Identify which cell holds the provided text, then report its [x, y] central coordinate. 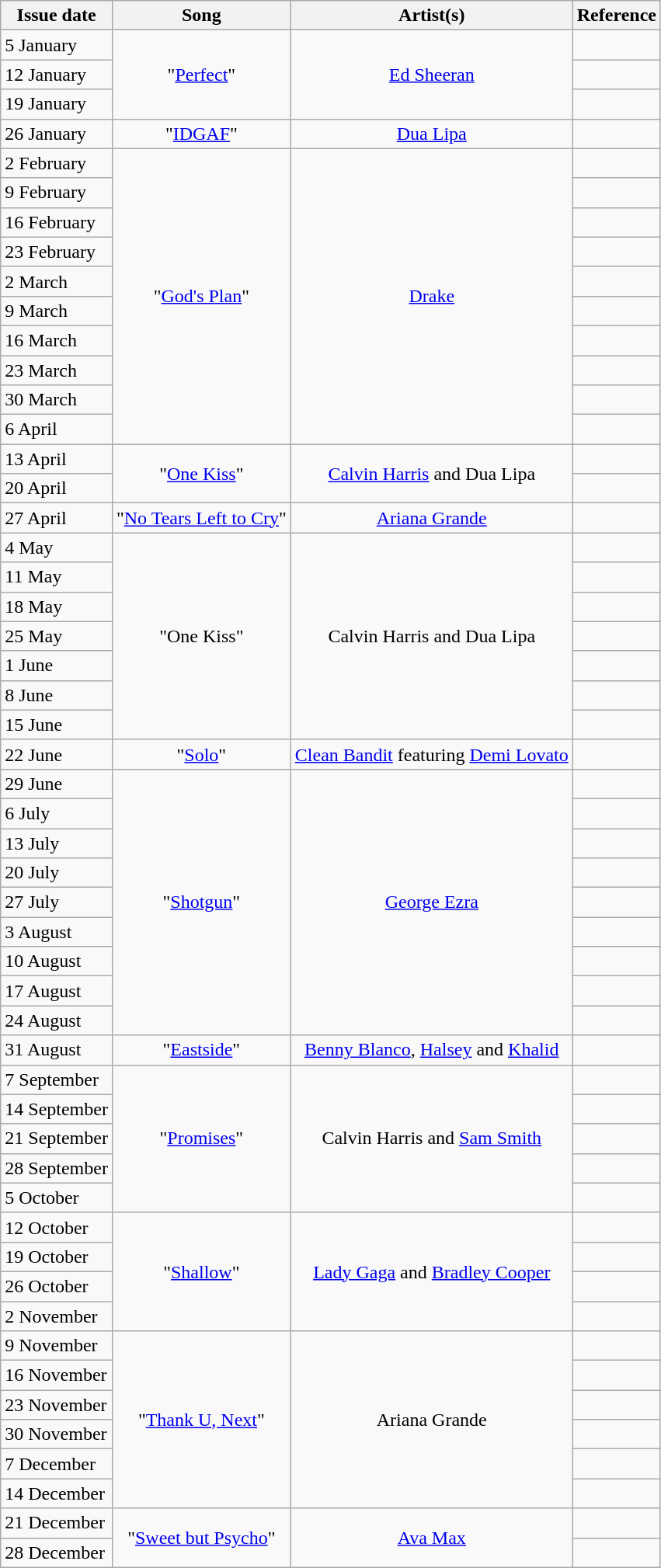
22 June [57, 754]
25 May [57, 636]
"No Tears Left to Cry" [201, 518]
5 October [57, 1198]
3 August [57, 932]
19 October [57, 1257]
Drake [432, 297]
11 May [57, 577]
9 November [57, 1346]
10 August [57, 961]
Calvin Harris and Sam Smith [432, 1139]
14 September [57, 1109]
16 March [57, 340]
31 August [57, 1050]
30 November [57, 1434]
6 April [57, 429]
18 May [57, 607]
2 March [57, 281]
Issue date [57, 16]
23 March [57, 370]
13 April [57, 459]
Dua Lipa [432, 134]
George Ezra [432, 902]
Benny Blanco, Halsey and Khalid [432, 1050]
15 June [57, 725]
21 December [57, 1523]
28 September [57, 1168]
9 March [57, 311]
12 October [57, 1227]
21 September [57, 1139]
7 December [57, 1464]
Reference [617, 16]
Artist(s) [432, 16]
"Promises" [201, 1139]
16 February [57, 222]
20 April [57, 488]
30 March [57, 400]
"Shotgun" [201, 902]
8 June [57, 695]
12 January [57, 75]
Ava Max [432, 1538]
20 July [57, 873]
"Sweet but Psycho" [201, 1538]
6 July [57, 813]
13 July [57, 843]
"Solo" [201, 754]
9 February [57, 193]
Lady Gaga and Bradley Cooper [432, 1271]
5 January [57, 45]
19 January [57, 104]
23 February [57, 252]
14 December [57, 1493]
Clean Bandit featuring Demi Lovato [432, 754]
2 February [57, 163]
4 May [57, 548]
1 June [57, 666]
27 July [57, 902]
29 June [57, 784]
Song [201, 16]
26 October [57, 1286]
28 December [57, 1552]
"Thank U, Next" [201, 1420]
Ed Sheeran [432, 75]
27 April [57, 518]
16 November [57, 1375]
2 November [57, 1316]
"Shallow" [201, 1271]
"God's Plan" [201, 297]
7 September [57, 1080]
26 January [57, 134]
17 August [57, 991]
"IDGAF" [201, 134]
23 November [57, 1405]
"Perfect" [201, 75]
"Eastside" [201, 1050]
24 August [57, 1020]
